Extract the (X, Y) coordinate from the center of the cell holding the provided text.  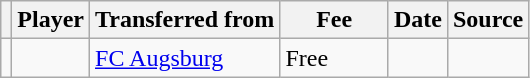
Player (51, 20)
Transferred from (185, 20)
Fee (334, 20)
Source (488, 20)
FC Augsburg (185, 58)
Date (418, 20)
Free (334, 58)
